Provide the (x, y) coordinate of the cell's center where the given text is located.  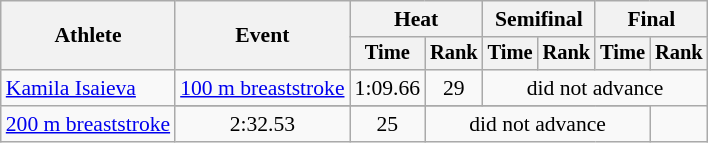
Kamila Isaieva (88, 88)
Event (262, 36)
Athlete (88, 36)
100 m breaststroke (262, 88)
1:09.66 (388, 88)
Final (651, 19)
2:32.53 (262, 124)
Semifinal (539, 19)
200 m breaststroke (88, 124)
Heat (416, 19)
25 (388, 124)
29 (454, 88)
